Identify which cell holds the provided text, then report its [x, y] central coordinate. 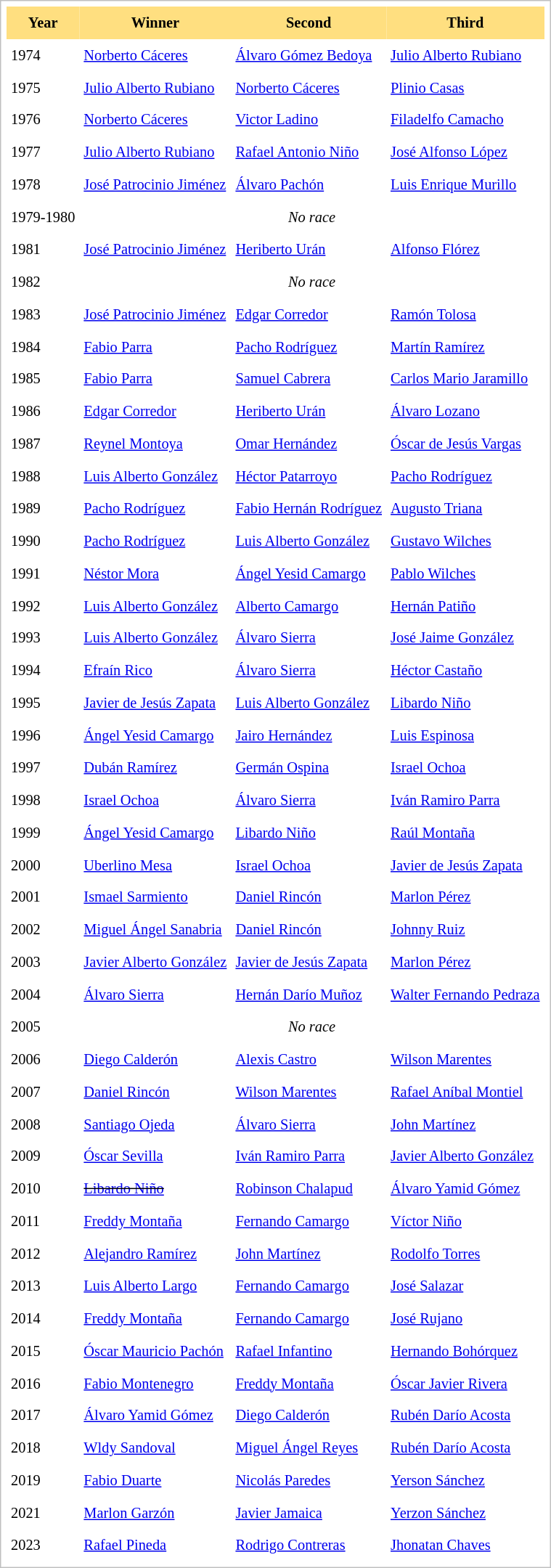
José Salazar [465, 1286]
Germán Ospina [309, 768]
Héctor Castaño [465, 671]
Samuel Cabrera [309, 379]
2021 [43, 1513]
Carlos Mario Jaramillo [465, 379]
2011 [43, 1221]
Fabio Duarte [155, 1481]
Omar Hernández [309, 444]
2017 [43, 1416]
1976 [43, 121]
1991 [43, 573]
Miguel Ángel Sanabria [155, 929]
2009 [43, 1157]
2014 [43, 1318]
Fabio Hernán Rodríguez [309, 508]
1983 [43, 315]
1989 [43, 508]
Dubán Ramírez [155, 768]
Víctor Niño [465, 1221]
1999 [43, 833]
1995 [43, 703]
José Jaime González [465, 639]
1974 [43, 55]
1998 [43, 800]
Second [309, 23]
1990 [43, 542]
Augusto Triana [465, 508]
2004 [43, 995]
Efraín Rico [155, 671]
2008 [43, 1124]
1997 [43, 768]
2010 [43, 1189]
Óscar Mauricio Pachón [155, 1352]
2005 [43, 1026]
2002 [43, 929]
Winner [155, 23]
1993 [43, 639]
Yerson Sánchez [465, 1481]
Javier Jamaica [309, 1513]
Rodrigo Contreras [309, 1545]
Rafael Antonio Niño [309, 152]
Hernando Bohórquez [465, 1352]
Ismael Sarmiento [155, 897]
Santiago Ojeda [155, 1124]
Jairo Hernández [309, 736]
Uberlino Mesa [155, 865]
2018 [43, 1447]
2001 [43, 897]
Year [43, 23]
Ramón Tolosa [465, 315]
Martín Ramírez [465, 347]
1985 [43, 379]
2012 [43, 1254]
Robinson Chalapud [309, 1189]
2000 [43, 865]
Rafael Pineda [155, 1545]
Luis Espinosa [465, 736]
Óscar de Jesús Vargas [465, 444]
José Alfonso López [465, 152]
1977 [43, 152]
Rafael Infantino [309, 1352]
Luis Enrique Murillo [465, 184]
Walter Fernando Pedraza [465, 995]
Wldy Sandoval [155, 1447]
Reynel Montoya [155, 444]
Johnny Ruiz [465, 929]
1986 [43, 411]
José Rujano [465, 1318]
2013 [43, 1286]
Alfonso Flórez [465, 250]
1994 [43, 671]
1979-1980 [43, 218]
Luis Alberto Largo [155, 1286]
Álvaro Pachón [309, 184]
Alberto Camargo [309, 605]
Marlon Garzón [155, 1513]
1982 [43, 282]
Óscar Javier Rivera [465, 1384]
Filadelfo Camacho [465, 121]
1975 [43, 87]
1984 [43, 347]
2007 [43, 1092]
Néstor Mora [155, 573]
1992 [43, 605]
Rafael Aníbal Montiel [465, 1092]
Álvaro Lozano [465, 411]
2015 [43, 1352]
Third [465, 23]
Alexis Castro [309, 1060]
2006 [43, 1060]
2016 [43, 1384]
2023 [43, 1545]
Hernán Patiño [465, 605]
Fabio Montenegro [155, 1384]
1981 [43, 250]
Óscar Sevilla [155, 1157]
1987 [43, 444]
1978 [43, 184]
Victor Ladino [309, 121]
Alejandro Ramírez [155, 1254]
2003 [43, 963]
1988 [43, 476]
Yerzon Sánchez [465, 1513]
1996 [43, 736]
2019 [43, 1481]
Plinio Casas [465, 87]
Rodolfo Torres [465, 1254]
Miguel Ángel Reyes [309, 1447]
Álvaro Gómez Bedoya [309, 55]
Nicolás Paredes [309, 1481]
Raúl Montaña [465, 833]
Pablo Wilches [465, 573]
Héctor Patarroyo [309, 476]
Gustavo Wilches [465, 542]
Jhonatan Chaves [465, 1545]
Hernán Darío Muñoz [309, 995]
